Scan for the cell matching the given text and deliver its [x, y] coordinate at center. 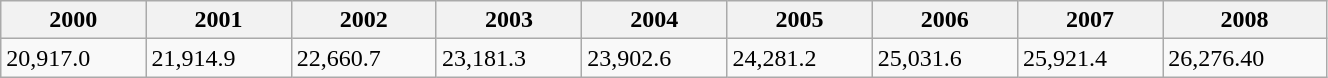
2002 [364, 20]
21,914.9 [218, 58]
23,181.3 [508, 58]
2007 [1090, 20]
23,902.6 [654, 58]
22,660.7 [364, 58]
24,281.2 [800, 58]
20,917.0 [74, 58]
2001 [218, 20]
25,031.6 [944, 58]
25,921.4 [1090, 58]
2006 [944, 20]
2003 [508, 20]
2004 [654, 20]
2000 [74, 20]
26,276.40 [1245, 58]
2008 [1245, 20]
2005 [800, 20]
